From the cell containing the given text, extract its center point as (X, Y) coordinate. 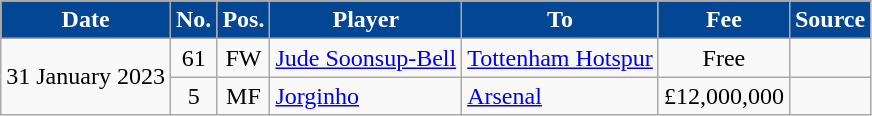
Arsenal (560, 96)
FW (244, 58)
Free (724, 58)
No. (193, 20)
Jude Soonsup-Bell (366, 58)
Pos. (244, 20)
To (560, 20)
MF (244, 96)
61 (193, 58)
Source (830, 20)
Date (86, 20)
Jorginho (366, 96)
Player (366, 20)
5 (193, 96)
Tottenham Hotspur (560, 58)
£12,000,000 (724, 96)
Fee (724, 20)
31 January 2023 (86, 77)
